Pinpoint the cell where the given text exists, returning its (X, Y) midpoint coordinate. 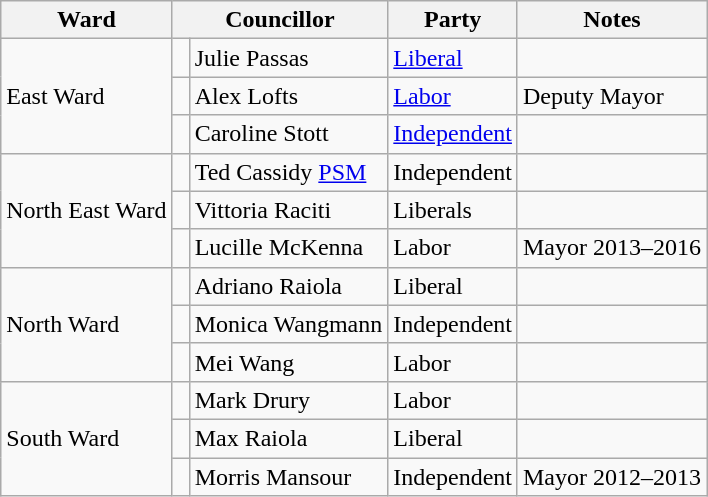
Monica Wangmann (288, 324)
Ted Cassidy PSM (288, 172)
Councillor (280, 20)
Mei Wang (288, 362)
Lucille McKenna (288, 248)
Max Raiola (288, 438)
Julie Passas (288, 58)
Mayor 2012–2013 (612, 477)
Alex Lofts (288, 96)
Deputy Mayor (612, 96)
South Ward (86, 438)
Mayor 2013–2016 (612, 248)
Caroline Stott (288, 134)
Adriano Raiola (288, 286)
Morris Mansour (288, 477)
North East Ward (86, 210)
East Ward (86, 96)
Liberals (453, 210)
Party (453, 20)
Notes (612, 20)
Ward (86, 20)
North Ward (86, 324)
Mark Drury (288, 400)
Vittoria Raciti (288, 210)
